For the text-containing cell, return its midpoint in [X, Y] coordinate format. 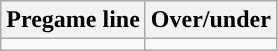
Pregame line [74, 20]
Over/under [210, 20]
